For the text-containing cell, return its midpoint in [x, y] coordinate format. 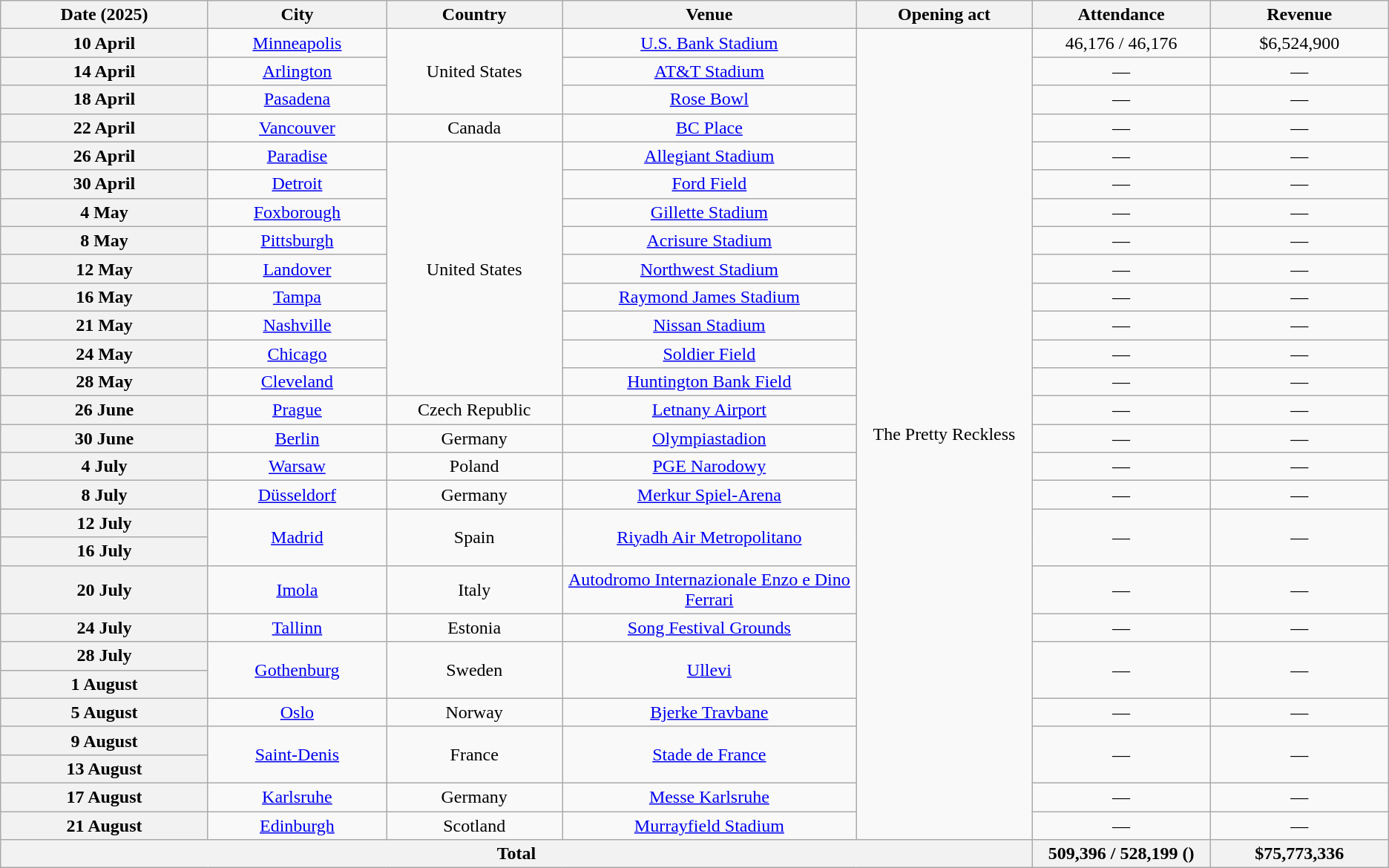
Foxborough [297, 212]
26 April [105, 156]
24 July [105, 628]
Acrisure Stadium [709, 240]
Scotland [473, 826]
Allegiant Stadium [709, 156]
21 May [105, 325]
Pittsburgh [297, 240]
France [473, 754]
Imola [297, 589]
Letnany Airport [709, 410]
Messe Karlsruhe [709, 797]
4 May [105, 212]
Detroit [297, 184]
Ullevi [709, 670]
Merkur Spiel-Arena [709, 495]
Oslo [297, 712]
Paradise [297, 156]
46,176 / 46,176 [1121, 43]
Autodromo Internazionale Enzo e Dino Ferrari [709, 589]
Minneapolis [297, 43]
Norway [473, 712]
Country [473, 15]
30 June [105, 438]
Pasadena [297, 99]
Riyadh Air Metropolitano [709, 537]
Czech Republic [473, 410]
Nashville [297, 325]
Poland [473, 467]
20 July [105, 589]
Landover [297, 269]
16 May [105, 297]
Venue [709, 15]
Düsseldorf [297, 495]
9 August [105, 740]
Total [516, 854]
Karlsruhe [297, 797]
The Pretty Reckless [944, 435]
Cleveland [297, 382]
Estonia [473, 628]
Prague [297, 410]
Tallinn [297, 628]
8 July [105, 495]
Madrid [297, 537]
Chicago [297, 354]
Soldier Field [709, 354]
Huntington Bank Field [709, 382]
U.S. Bank Stadium [709, 43]
Berlin [297, 438]
AT&T Stadium [709, 71]
BC Place [709, 128]
Attendance [1121, 15]
22 April [105, 128]
Italy [473, 589]
Gothenburg [297, 670]
Gillette Stadium [709, 212]
21 August [105, 826]
Warsaw [297, 467]
8 May [105, 240]
Rose Bowl [709, 99]
28 May [105, 382]
Ford Field [709, 184]
4 July [105, 467]
Vancouver [297, 128]
Olympiastadion [709, 438]
16 July [105, 551]
1 August [105, 684]
Bjerke Travbane [709, 712]
Stade de France [709, 754]
28 July [105, 656]
Opening act [944, 15]
10 April [105, 43]
Spain [473, 537]
13 August [105, 769]
City [297, 15]
17 August [105, 797]
Sweden [473, 670]
Edinburgh [297, 826]
18 April [105, 99]
Arlington [297, 71]
14 April [105, 71]
$75,773,336 [1299, 854]
24 May [105, 354]
Song Festival Grounds [709, 628]
12 May [105, 269]
Canada [473, 128]
Date (2025) [105, 15]
Saint-Denis [297, 754]
12 July [105, 523]
509,396 / 528,199 () [1121, 854]
Raymond James Stadium [709, 297]
30 April [105, 184]
Nissan Stadium [709, 325]
5 August [105, 712]
Tampa [297, 297]
26 June [105, 410]
Northwest Stadium [709, 269]
Murrayfield Stadium [709, 826]
Revenue [1299, 15]
$6,524,900 [1299, 43]
PGE Narodowy [709, 467]
